Return [x, y] of the center of cell containing provided text 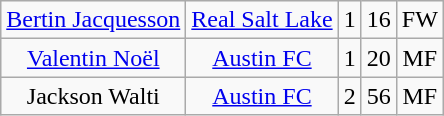
56 [378, 96]
Valentin Noël [94, 58]
Real Salt Lake [262, 20]
16 [378, 20]
Bertin Jacquesson [94, 20]
Jackson Walti [94, 96]
FW [420, 20]
2 [350, 96]
20 [378, 58]
